Identify which cell holds the provided text, then report its [X, Y] central coordinate. 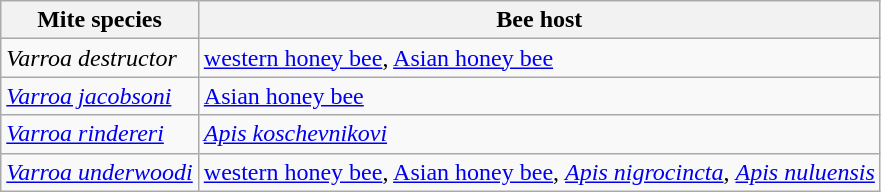
Varroa underwoodi [100, 172]
western honey bee, Asian honey bee [539, 58]
Varroa jacobsoni [100, 96]
western honey bee, Asian honey bee, Apis nigrocincta, Apis nuluensis [539, 172]
Mite species [100, 20]
Apis koschevnikovi [539, 134]
Varroa destructor [100, 58]
Bee host [539, 20]
Asian honey bee [539, 96]
Varroa rindereri [100, 134]
